Output the [x, y] coordinate of the center of the cell containing the given text.  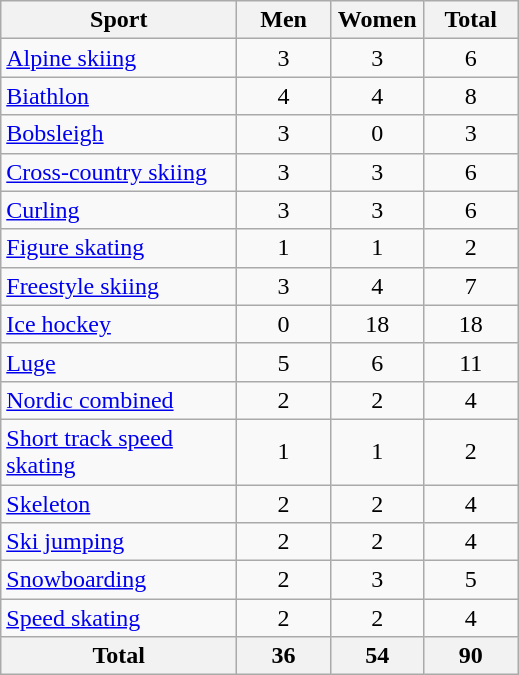
Biathlon [119, 96]
Skeleton [119, 503]
Alpine skiing [119, 58]
8 [471, 96]
Sport [119, 20]
Short track speed skating [119, 452]
Curling [119, 210]
7 [471, 286]
Cross-country skiing [119, 172]
Bobsleigh [119, 134]
Freestyle skiing [119, 286]
36 [284, 656]
11 [471, 362]
Women [377, 20]
Men [284, 20]
Nordic combined [119, 400]
Speed skating [119, 618]
Snowboarding [119, 580]
Figure skating [119, 248]
54 [377, 656]
Ski jumping [119, 542]
Luge [119, 362]
90 [471, 656]
Ice hockey [119, 324]
